Detect which cell encompasses the target text, then output its [x, y] center coordinate. 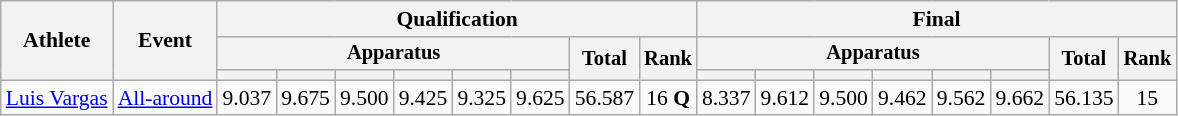
Qualification [456, 19]
56.587 [604, 98]
Luis Vargas [57, 98]
9.425 [424, 98]
Final [936, 19]
Event [166, 40]
56.135 [1084, 98]
Athlete [57, 40]
All-around [166, 98]
9.325 [482, 98]
9.037 [246, 98]
15 [1148, 98]
16 Q [668, 98]
9.612 [786, 98]
9.675 [306, 98]
9.462 [902, 98]
9.625 [540, 98]
9.562 [962, 98]
9.662 [1020, 98]
8.337 [726, 98]
